Locate the cell with the specified text and output its [X, Y] center coordinate. 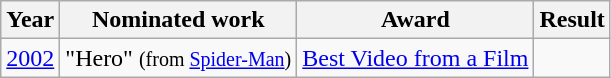
2002 [30, 58]
Nominated work [178, 20]
Best Video from a Film [416, 58]
"Hero" (from Spider-Man) [178, 58]
Award [416, 20]
Result [572, 20]
Year [30, 20]
